For the text-containing cell, return its midpoint in [x, y] coordinate format. 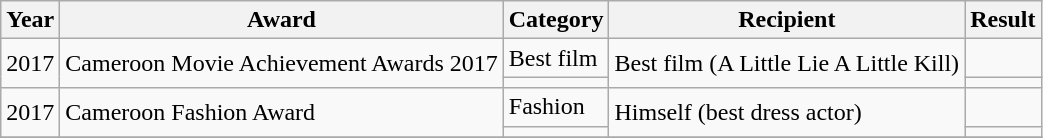
Cameroon Movie Achievement Awards 2017 [282, 64]
Recipient [787, 20]
Best film [556, 58]
Himself (best dress actor) [787, 112]
Best film (A Little Lie A Little Kill) [787, 64]
Fashion [556, 107]
Category [556, 20]
Cameroon Fashion Award [282, 112]
Year [30, 20]
Result [1003, 20]
Award [282, 20]
